Pinpoint the cell where the given text exists, returning its [X, Y] midpoint coordinate. 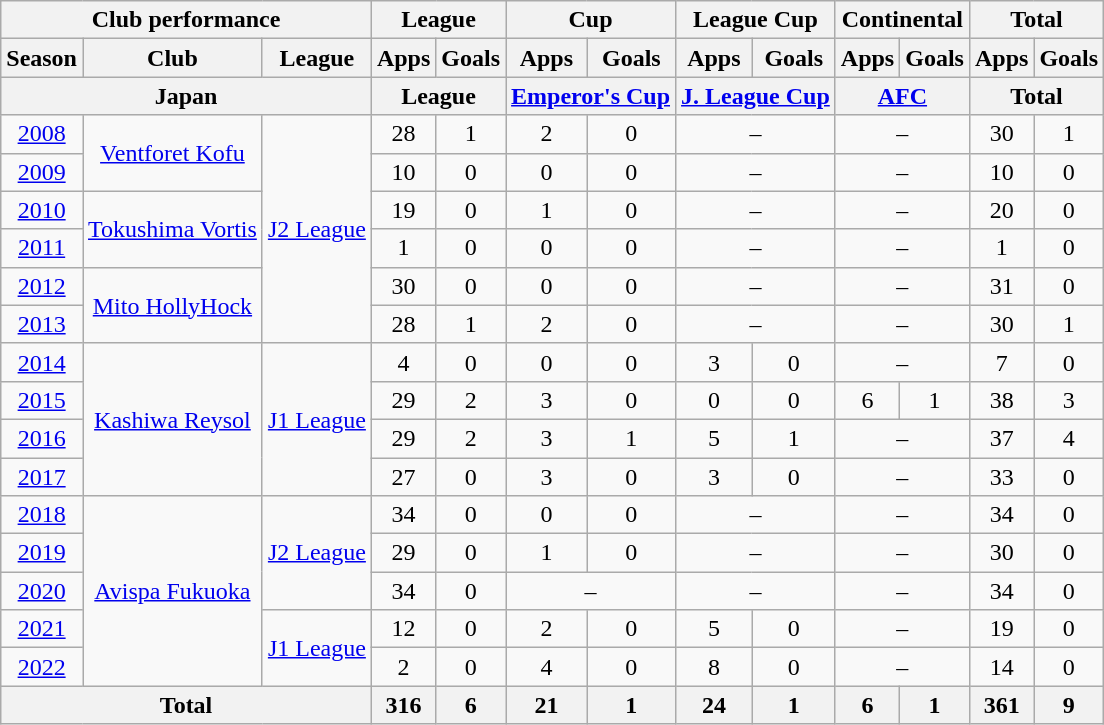
2008 [42, 134]
31 [1001, 286]
Club performance [186, 20]
Emperor's Cup [591, 96]
2021 [42, 629]
7 [1001, 362]
AFC [902, 96]
2010 [42, 210]
38 [1001, 400]
8 [714, 667]
12 [403, 629]
Avispa Fukuoka [172, 591]
2018 [42, 515]
2019 [42, 553]
Kashiwa Reysol [172, 419]
37 [1001, 438]
20 [1001, 210]
Cup [591, 20]
League Cup [756, 20]
24 [714, 705]
Japan [186, 96]
Club [172, 58]
2013 [42, 324]
Season [42, 58]
2011 [42, 248]
Continental [902, 20]
2009 [42, 172]
33 [1001, 477]
2022 [42, 667]
9 [1069, 705]
Ventforet Kofu [172, 153]
2015 [42, 400]
2016 [42, 438]
2020 [42, 591]
316 [403, 705]
2017 [42, 477]
14 [1001, 667]
2014 [42, 362]
Tokushima Vortis [172, 229]
21 [547, 705]
J. League Cup [756, 96]
27 [403, 477]
2012 [42, 286]
Mito HollyHock [172, 305]
361 [1001, 705]
